From the cell containing the given text, extract its center point as (x, y) coordinate. 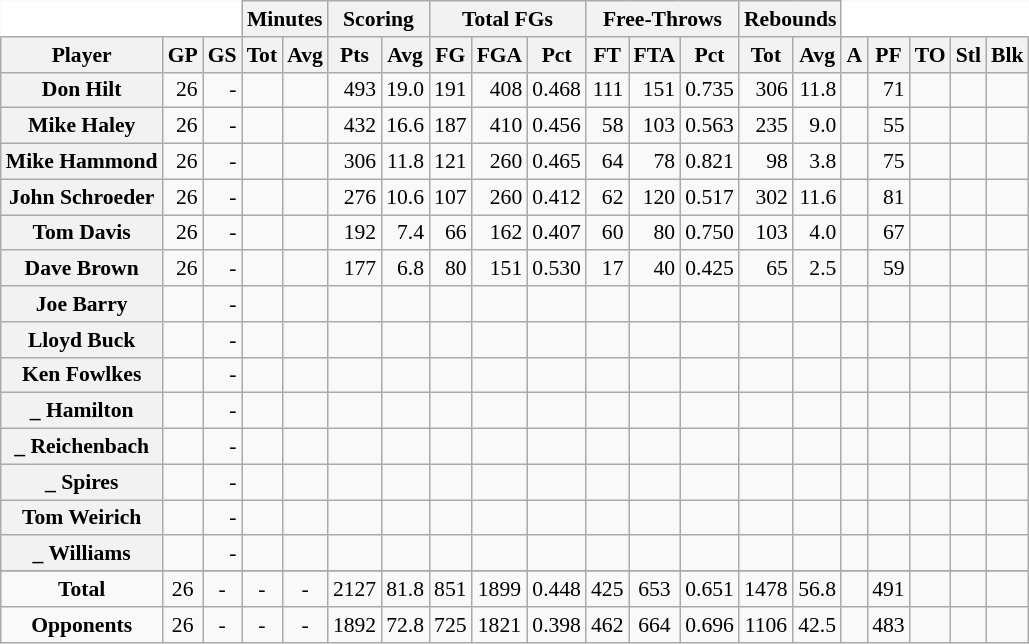
120 (654, 197)
3.8 (818, 162)
664 (654, 625)
653 (654, 589)
162 (500, 233)
_ Spires (82, 482)
0.821 (710, 162)
462 (608, 625)
725 (450, 625)
FTA (654, 55)
851 (450, 589)
PF (888, 55)
98 (766, 162)
Blk (1008, 55)
78 (654, 162)
0.750 (710, 233)
Opponents (82, 625)
408 (500, 90)
6.8 (405, 269)
58 (608, 126)
81.8 (405, 589)
Dave Brown (82, 269)
Ken Fowlkes (82, 375)
GP (183, 55)
17 (608, 269)
A (854, 55)
0.735 (710, 90)
62 (608, 197)
42.5 (818, 625)
_ Williams (82, 554)
0.456 (556, 126)
Tom Davis (82, 233)
432 (354, 126)
FGA (500, 55)
0.563 (710, 126)
40 (654, 269)
Mike Hammond (82, 162)
67 (888, 233)
276 (354, 197)
0.517 (710, 197)
1478 (766, 589)
483 (888, 625)
59 (888, 269)
Minutes (285, 19)
0.468 (556, 90)
56.8 (818, 589)
2.5 (818, 269)
Scoring (378, 19)
Lloyd Buck (82, 340)
9.0 (818, 126)
Pts (354, 55)
_ Reichenbach (82, 447)
John Schroeder (82, 197)
11.6 (818, 197)
187 (450, 126)
410 (500, 126)
Don Hilt (82, 90)
Tom Weirich (82, 518)
10.6 (405, 197)
72.8 (405, 625)
121 (450, 162)
192 (354, 233)
Total FGs (508, 19)
75 (888, 162)
Joe Barry (82, 304)
0.448 (556, 589)
2127 (354, 589)
16.6 (405, 126)
1892 (354, 625)
0.465 (556, 162)
TO (930, 55)
4.0 (818, 233)
81 (888, 197)
65 (766, 269)
64 (608, 162)
66 (450, 233)
493 (354, 90)
0.425 (710, 269)
FT (608, 55)
111 (608, 90)
Free-Throws (662, 19)
_ Hamilton (82, 411)
491 (888, 589)
425 (608, 589)
19.0 (405, 90)
7.4 (405, 233)
302 (766, 197)
191 (450, 90)
107 (450, 197)
235 (766, 126)
71 (888, 90)
55 (888, 126)
Mike Haley (82, 126)
Stl (968, 55)
FG (450, 55)
Total (82, 589)
Player (82, 55)
0.412 (556, 197)
0.530 (556, 269)
0.696 (710, 625)
60 (608, 233)
0.651 (710, 589)
1899 (500, 589)
177 (354, 269)
GS (222, 55)
Rebounds (790, 19)
1821 (500, 625)
1106 (766, 625)
0.407 (556, 233)
0.398 (556, 625)
